Provide the (X, Y) coordinate of the cell's center where the given text is located.  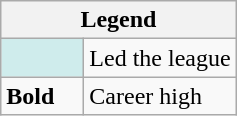
Legend (118, 20)
Career high (160, 96)
Led the league (160, 58)
Bold (42, 96)
